From the cell containing the given text, extract its center point as (x, y) coordinate. 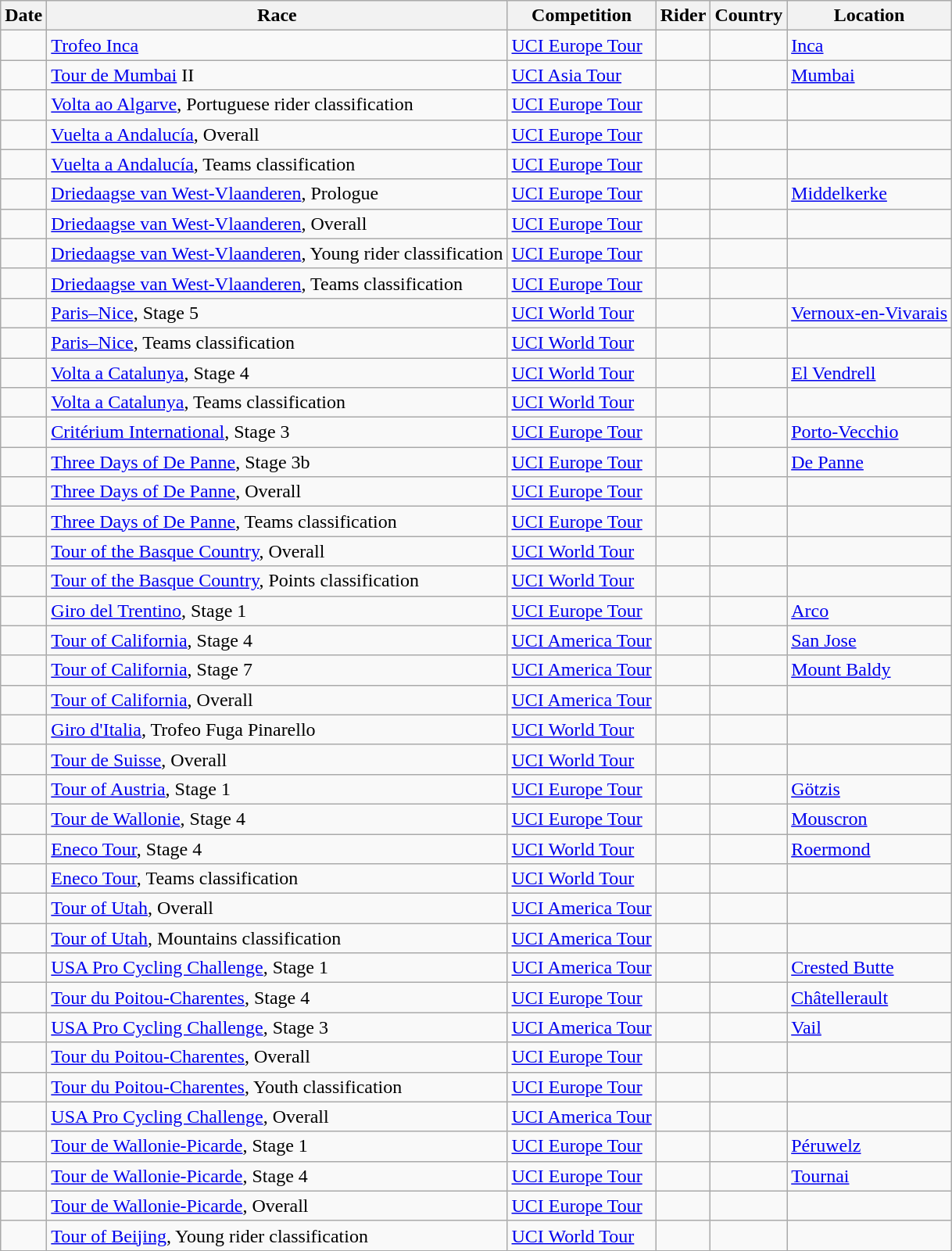
Driedaagse van West-Vlaanderen, Teams classification (277, 283)
Tour of California, Stage 7 (277, 670)
Châtellerault (869, 998)
Tour de Wallonie, Stage 4 (277, 819)
Tournai (869, 1176)
El Vendrell (869, 373)
Race (277, 16)
Arco (869, 611)
UCI Asia Tour (582, 75)
Tour of Utah, Mountains classification (277, 938)
Three Days of De Panne, Overall (277, 492)
Tour du Poitou-Charentes, Youth classification (277, 1087)
Tour of Utah, Overall (277, 909)
Tour of the Basque Country, Points classification (277, 581)
Driedaagse van West-Vlaanderen, Overall (277, 224)
Driedaagse van West-Vlaanderen, Young rider classification (277, 253)
Giro del Trentino, Stage 1 (277, 611)
Mount Baldy (869, 670)
Vernoux-en-Vivarais (869, 313)
Rider (683, 16)
Roermond (869, 848)
Paris–Nice, Teams classification (277, 342)
Eneco Tour, Teams classification (277, 879)
Crested Butte (869, 968)
Three Days of De Panne, Teams classification (277, 522)
Tour du Poitou-Charentes, Overall (277, 1057)
Tour de Wallonie-Picarde, Stage 4 (277, 1176)
Tour of the Basque Country, Overall (277, 551)
Götzis (869, 789)
Driedaagse van West-Vlaanderen, Prologue (277, 194)
Giro d'Italia, Trofeo Fuga Pinarello (277, 729)
Location (869, 16)
Date (23, 16)
Vail (869, 1027)
USA Pro Cycling Challenge, Stage 1 (277, 968)
Vuelta a Andalucía, Teams classification (277, 164)
Inca (869, 45)
De Panne (869, 462)
Péruwelz (869, 1146)
Competition (582, 16)
Volta a Catalunya, Stage 4 (277, 373)
Country (749, 16)
Tour du Poitou-Charentes, Stage 4 (277, 998)
Tour of California, Overall (277, 700)
Tour de Suisse, Overall (277, 759)
Tour of Beijing, Young rider classification (277, 1235)
San Jose (869, 640)
Porto-Vecchio (869, 432)
Trofeo Inca (277, 45)
USA Pro Cycling Challenge, Stage 3 (277, 1027)
Tour of Austria, Stage 1 (277, 789)
Paris–Nice, Stage 5 (277, 313)
Tour de Wallonie-Picarde, Overall (277, 1206)
USA Pro Cycling Challenge, Overall (277, 1117)
Eneco Tour, Stage 4 (277, 848)
Mouscron (869, 819)
Three Days of De Panne, Stage 3b (277, 462)
Tour de Mumbai II (277, 75)
Mumbai (869, 75)
Critérium International, Stage 3 (277, 432)
Volta a Catalunya, Teams classification (277, 403)
Tour de Wallonie-Picarde, Stage 1 (277, 1146)
Vuelta a Andalucía, Overall (277, 134)
Middelkerke (869, 194)
Volta ao Algarve, Portuguese rider classification (277, 105)
Tour of California, Stage 4 (277, 640)
